Return the [x, y] coordinate for the center point of the cell that contains the specified text.  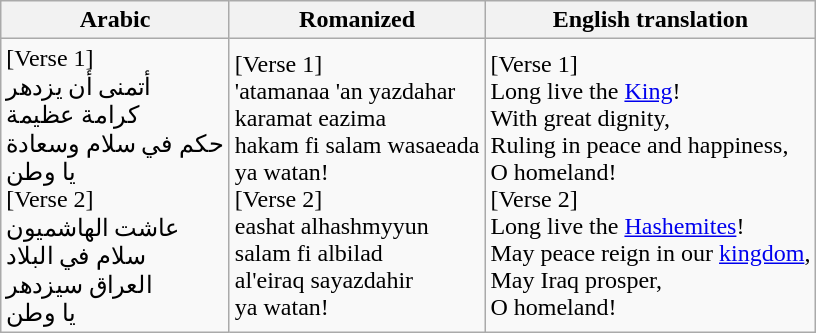
English translation [650, 20]
Romanized [357, 20]
[Verse 1]أتمنى أن يزدهركرامة عظيمةحكم في سلام وسعادةيا وطن[Verse 2]عاشت الهاشميونسلام في البلادالعراق سيزدهريا وطن [116, 186]
[Verse 1]'atamanaa 'an yazdaharkaramat eazimahakam fi salam wasaeadaya watan![Verse 2]eashat alhashmyyunsalam fi albiladal'eiraq sayazdahirya watan! [357, 186]
Arabic [116, 20]
